Determine the (X, Y) coordinate at the center of the cell enclosing the given text.  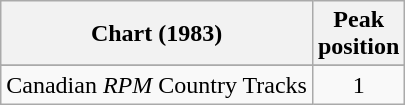
Chart (1983) (157, 34)
Canadian RPM Country Tracks (157, 85)
Peakposition (358, 34)
1 (358, 85)
